Return the [X, Y] coordinate for the center point of the cell that contains the specified text.  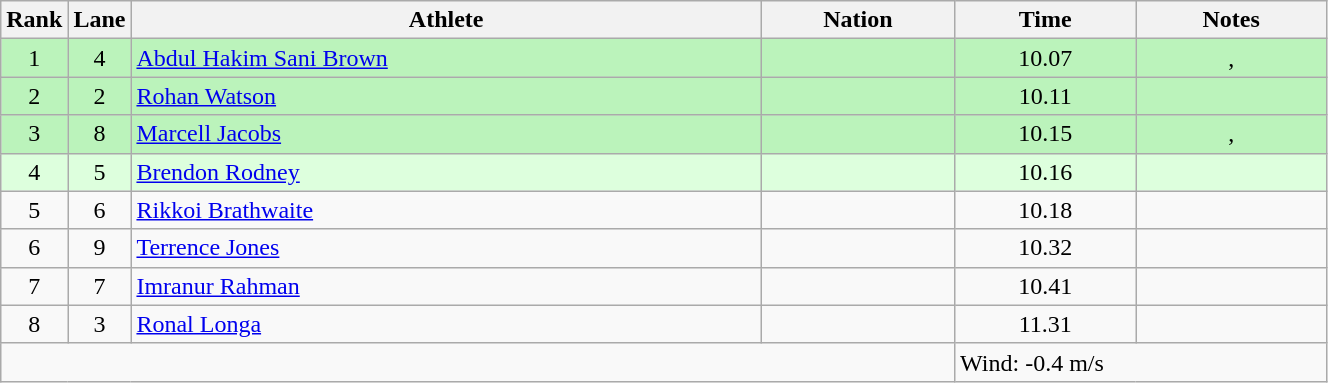
10.11 [1046, 96]
9 [100, 248]
10.32 [1046, 248]
Marcell Jacobs [446, 134]
10.15 [1046, 134]
Nation [858, 20]
10.41 [1046, 286]
Rank [34, 20]
Rohan Watson [446, 96]
10.18 [1046, 210]
Lane [100, 20]
1 [34, 58]
Wind: -0.4 m/s [1141, 362]
Rikkoi Brathwaite [446, 210]
Brendon Rodney [446, 172]
Imranur Rahman [446, 286]
Athlete [446, 20]
10.07 [1046, 58]
Abdul Hakim Sani Brown [446, 58]
Ronal Longa [446, 324]
10.16 [1046, 172]
Terrence Jones [446, 248]
11.31 [1046, 324]
Time [1046, 20]
Notes [1232, 20]
